Output the [X, Y] coordinate of the center of the cell containing the given text.  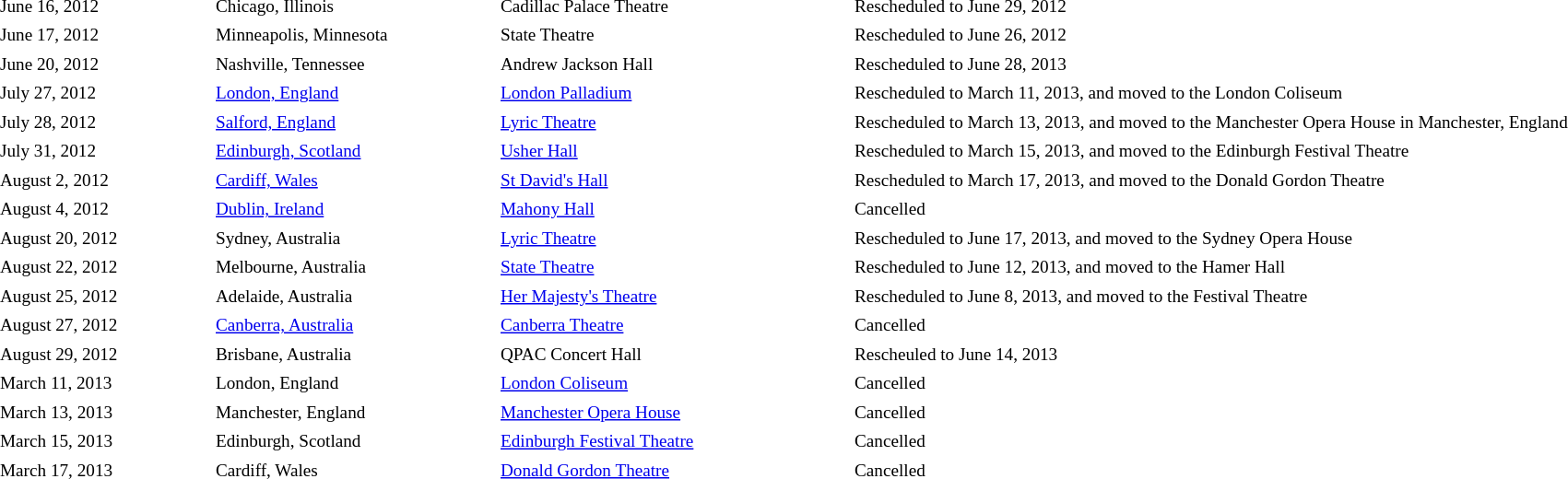
Adelaide, Australia [354, 297]
St David's Hall [673, 181]
Edinburgh Festival Theatre [673, 442]
Mahony Hall [673, 210]
Salford, England [354, 123]
Manchester, England [354, 413]
London Palladium [673, 94]
Melbourne, Australia [354, 267]
Sydney, Australia [354, 239]
Dublin, Ireland [354, 210]
Andrew Jackson Hall [673, 64]
Nashville, Tennessee [354, 64]
QPAC Concert Hall [673, 355]
Usher Hall [673, 151]
Canberra Theatre [673, 326]
Her Majesty's Theatre [673, 297]
Canberra, Australia [354, 326]
London Coliseum [673, 383]
Cardiff, Wales [354, 181]
Brisbane, Australia [354, 355]
Minneapolis, Minnesota [354, 35]
Manchester Opera House [673, 413]
